Pinpoint the cell where the given text exists, returning its [x, y] midpoint coordinate. 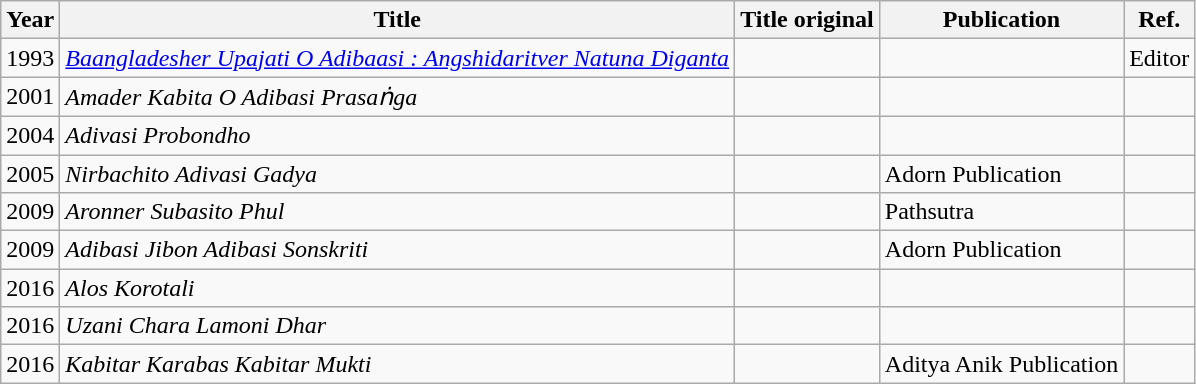
Adivasi Probondho [398, 135]
Aronner Subasito Phul [398, 212]
Editor [1160, 58]
2005 [30, 173]
Alos Korotali [398, 288]
1993 [30, 58]
Uzani Chara Lamoni Dhar [398, 326]
2004 [30, 135]
Adibasi Jibon Adibasi Sonskriti [398, 250]
Pathsutra [1001, 212]
Kabitar Karabas Kabitar Mukti [398, 364]
2001 [30, 97]
Title [398, 20]
Ref. [1160, 20]
Aditya Anik Publication [1001, 364]
Title original [808, 20]
Amader Kabita O Adibasi Prasaṅga [398, 97]
Publication [1001, 20]
Nirbachito Adivasi Gadya [398, 173]
Year [30, 20]
Baangladesher Upajati O Adibaasi : Angshidaritver Natuna Diganta [398, 58]
